Locate the cell with the specified text and output its [X, Y] center coordinate. 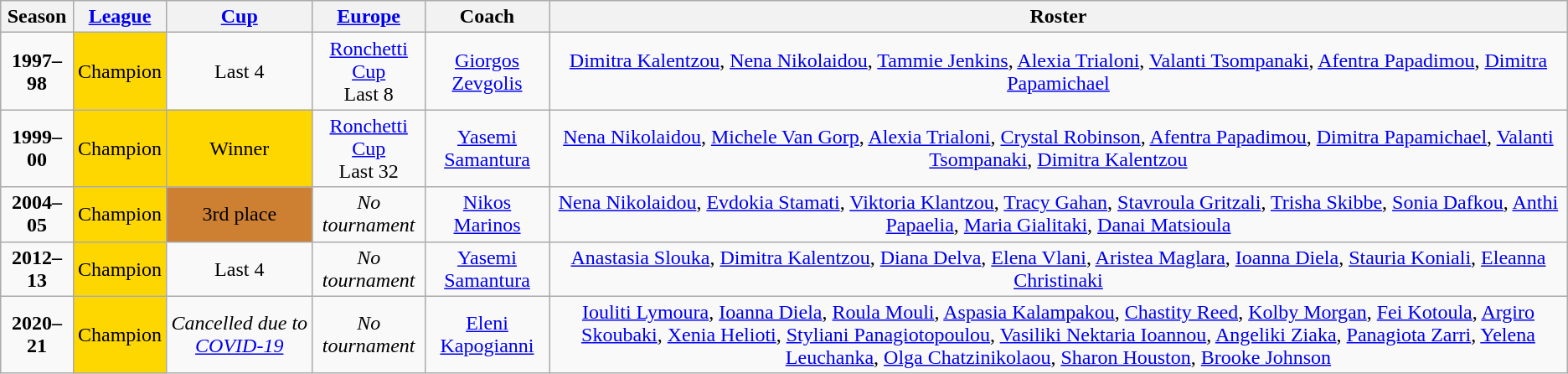
Roster [1059, 17]
Season [37, 17]
Europe [369, 17]
Eleni Kapogianni [487, 335]
Coach [487, 17]
Ronchetti Cup Last 32 [369, 148]
Nena Nikolaidou, Michele Van Gorp, Alexia Trialoni, Crystal Robinson, Afentra Papadimou, Dimitra Papamichael, Valanti Tsompanaki, Dimitra Kalentzou [1059, 148]
Anastasia Slouka, Dimitra Kalentzou, Diana Delva, Elena Vlani, Aristea Maglara, Ioanna Diela, Stauria Koniali, Eleanna Christinaki [1059, 268]
Cancelled due to COVID-19 [240, 335]
3rd place [240, 215]
Giorgos Zevgolis [487, 71]
League [119, 17]
2004–05 [37, 215]
2020–21 [37, 335]
1999–00 [37, 148]
Cup [240, 17]
1997–98 [37, 71]
Winner [240, 148]
Dimitra Kalentzou, Nena Nikolaidou, Tammie Jenkins, Alexia Trialoni, Valanti Tsompanaki, Afentra Papadimou, Dimitra Papamichael [1059, 71]
Ronchetti Cup Last 8 [369, 71]
2012–13 [37, 268]
Nikos Marinos [487, 215]
